Identify which cell holds the provided text, then report its (x, y) central coordinate. 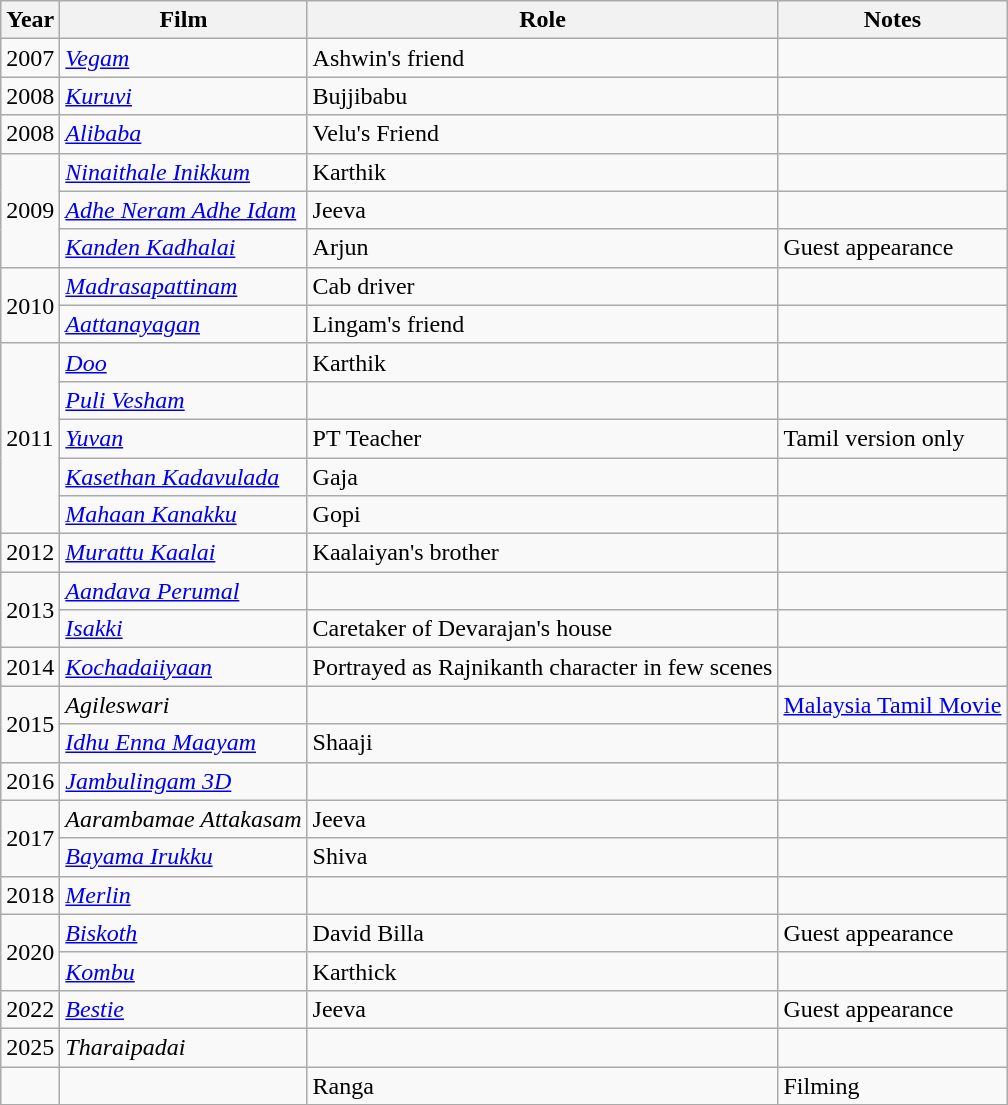
2007 (30, 58)
David Billa (542, 933)
Puli Vesham (184, 400)
2022 (30, 1009)
Agileswari (184, 705)
Kochadaiiyaan (184, 667)
Merlin (184, 895)
Role (542, 20)
Madrasapattinam (184, 286)
2009 (30, 210)
Aattanayagan (184, 324)
2012 (30, 553)
Shiva (542, 857)
Biskoth (184, 933)
Kaalaiyan's brother (542, 553)
Gaja (542, 477)
2014 (30, 667)
Malaysia Tamil Movie (892, 705)
Tamil version only (892, 438)
Portrayed as Rajnikanth character in few scenes (542, 667)
Filming (892, 1085)
Isakki (184, 629)
Notes (892, 20)
Kombu (184, 971)
Adhe Neram Adhe Idam (184, 210)
Aarambamae Attakasam (184, 819)
Idhu Enna Maayam (184, 743)
Lingam's friend (542, 324)
Mahaan Kanakku (184, 515)
Ashwin's friend (542, 58)
2025 (30, 1047)
2013 (30, 610)
2010 (30, 305)
Kanden Kadhalai (184, 248)
2015 (30, 724)
Bestie (184, 1009)
Murattu Kaalai (184, 553)
PT Teacher (542, 438)
Yuvan (184, 438)
Alibaba (184, 134)
2020 (30, 952)
Karthick (542, 971)
Film (184, 20)
Tharaipadai (184, 1047)
Bujjibabu (542, 96)
2017 (30, 838)
Kuruvi (184, 96)
Caretaker of Devarajan's house (542, 629)
Vegam (184, 58)
2018 (30, 895)
Aandava Perumal (184, 591)
Doo (184, 362)
2011 (30, 438)
2016 (30, 781)
Year (30, 20)
Cab driver (542, 286)
Ranga (542, 1085)
Ninaithale Inikkum (184, 172)
Kasethan Kadavulada (184, 477)
Velu's Friend (542, 134)
Bayama Irukku (184, 857)
Shaaji (542, 743)
Arjun (542, 248)
Gopi (542, 515)
Jambulingam 3D (184, 781)
